Determine the (x, y) coordinate at the center of the cell enclosing the given text.  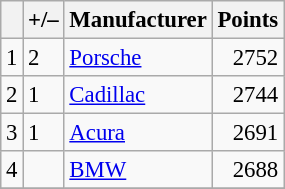
4 (12, 170)
BMW (138, 170)
Manufacturer (138, 20)
2744 (248, 95)
+/– (44, 20)
2752 (248, 58)
2688 (248, 170)
3 (12, 133)
Cadillac (138, 95)
Porsche (138, 58)
2691 (248, 133)
Points (248, 20)
Acura (138, 133)
